Locate the cell with the specified text and output its [x, y] center coordinate. 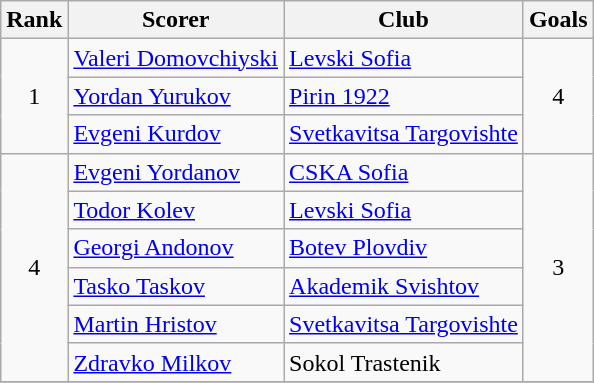
Evgeni Kurdov [176, 134]
Akademik Svishtov [404, 286]
Rank [34, 20]
Club [404, 20]
Martin Hristov [176, 324]
3 [558, 267]
Todor Kolev [176, 210]
Sokol Trastenik [404, 362]
1 [34, 96]
Yordan Yurukov [176, 96]
Goals [558, 20]
Evgeni Yordanov [176, 172]
Tasko Taskov [176, 286]
Georgi Andonov [176, 248]
Zdravko Milkov [176, 362]
Pirin 1922 [404, 96]
Botev Plovdiv [404, 248]
CSKA Sofia [404, 172]
Scorer [176, 20]
Valeri Domovchiyski [176, 58]
